Return the (X, Y) coordinate for the center point of the cell that contains the specified text.  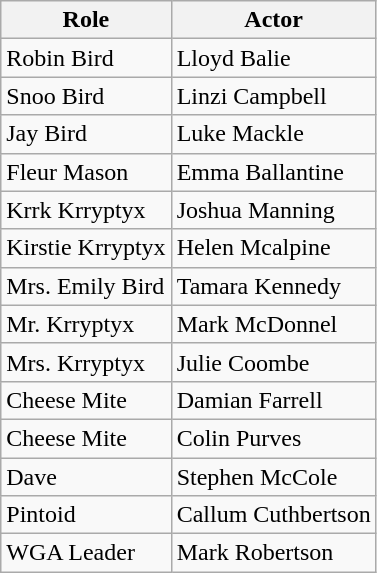
Linzi Campbell (274, 96)
Luke Mackle (274, 134)
Colin Purves (274, 438)
Mrs. Emily Bird (86, 286)
Lloyd Balie (274, 58)
Krrk Krryptyx (86, 210)
Fleur Mason (86, 172)
Robin Bird (86, 58)
Mark McDonnel (274, 324)
Mrs. Krryptyx (86, 362)
Stephen McCole (274, 477)
Joshua Manning (274, 210)
Pintoid (86, 515)
Emma Ballantine (274, 172)
Tamara Kennedy (274, 286)
Dave (86, 477)
Actor (274, 20)
Jay Bird (86, 134)
WGA Leader (86, 553)
Mr. Krryptyx (86, 324)
Callum Cuthbertson (274, 515)
Role (86, 20)
Mark Robertson (274, 553)
Snoo Bird (86, 96)
Kirstie Krryptyx (86, 248)
Helen Mcalpine (274, 248)
Damian Farrell (274, 400)
Julie Coombe (274, 362)
